Output the (X, Y) coordinate of the center of the cell containing the given text.  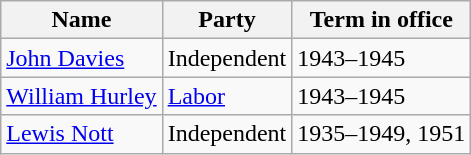
John Davies (82, 58)
Name (82, 20)
Lewis Nott (82, 134)
Term in office (382, 20)
1935–1949, 1951 (382, 134)
Labor (227, 96)
William Hurley (82, 96)
Party (227, 20)
